Capture the cell that displays the provided text and extract its (x, y) central coordinate. 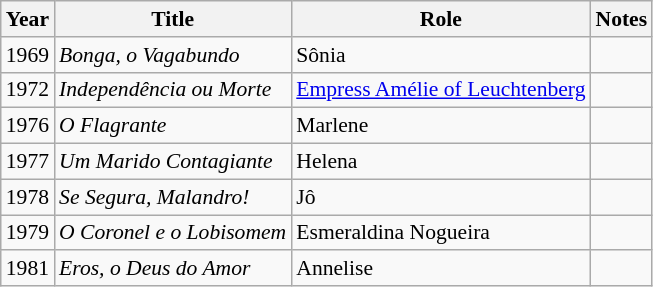
1977 (28, 162)
1978 (28, 197)
1972 (28, 90)
Se Segura, Malandro! (172, 197)
1969 (28, 55)
O Flagrante (172, 126)
Marlene (440, 126)
Role (440, 19)
Um Marido Contagiante (172, 162)
Title (172, 19)
O Coronel e o Lobisomem (172, 233)
Jô (440, 197)
Annelise (440, 269)
Bonga, o Vagabundo (172, 55)
Helena (440, 162)
Notes (621, 19)
1981 (28, 269)
Independência ou Morte (172, 90)
1976 (28, 126)
Empress Amélie of Leuchtenberg (440, 90)
Sônia (440, 55)
Esmeraldina Nogueira (440, 233)
1979 (28, 233)
Eros, o Deus do Amor (172, 269)
Year (28, 19)
